For the text-containing cell, return its midpoint in (x, y) coordinate format. 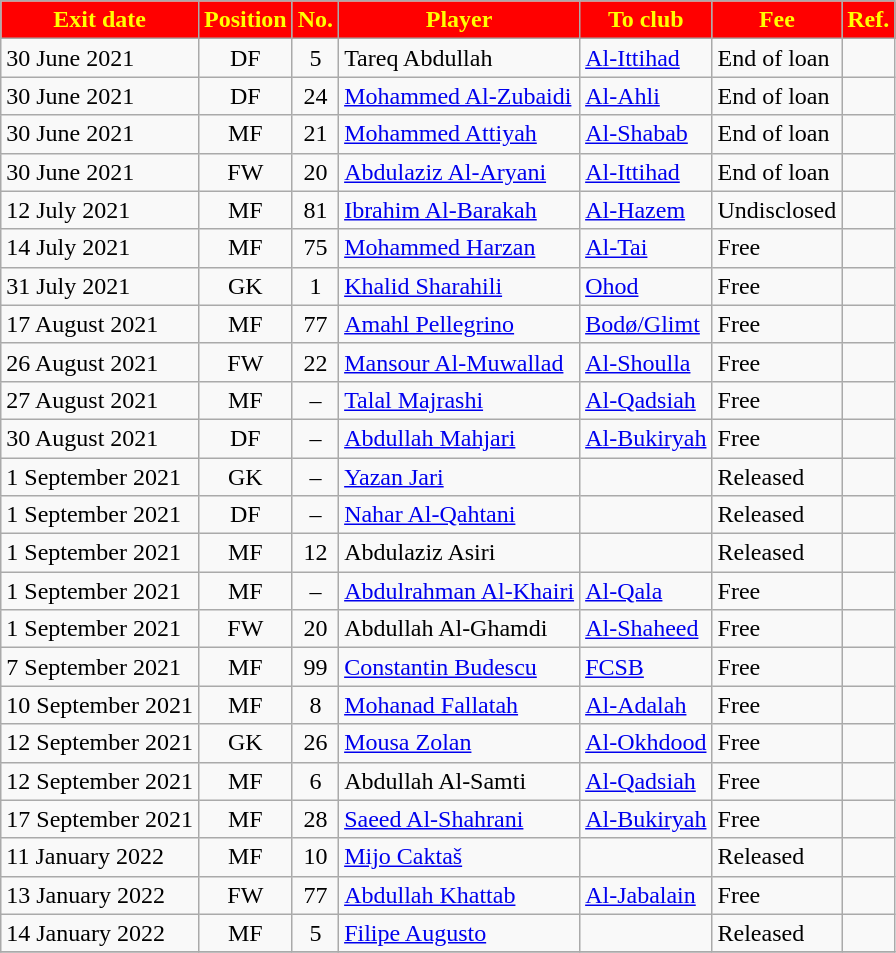
99 (315, 667)
Al-Shabab (646, 134)
75 (315, 248)
Mohammed Harzan (460, 248)
Al-Okhdood (646, 743)
Ohod (646, 286)
Constantin Budescu (460, 667)
Abdulaziz Asiri (460, 553)
22 (315, 362)
Mohanad Fallatah (460, 705)
Saeed Al-Shahrani (460, 819)
26 August 2021 (100, 362)
13 January 2022 (100, 895)
Al-Shoulla (646, 362)
Al-Shaheed (646, 629)
Amahl Pellegrino (460, 324)
Mousa Zolan (460, 743)
7 September 2021 (100, 667)
Undisclosed (777, 210)
Al-Hazem (646, 210)
14 July 2021 (100, 248)
No. (315, 20)
12 (315, 553)
FCSB (646, 667)
24 (315, 96)
Talal Majrashi (460, 400)
Khalid Sharahili (460, 286)
30 August 2021 (100, 438)
Ref. (868, 20)
31 July 2021 (100, 286)
17 August 2021 (100, 324)
Al-Qala (646, 591)
Filipe Augusto (460, 933)
10 September 2021 (100, 705)
12 July 2021 (100, 210)
14 January 2022 (100, 933)
Mohammed Attiyah (460, 134)
Yazan Jari (460, 477)
1 (315, 286)
8 (315, 705)
Abdullah Khattab (460, 895)
Abdullah Al-Ghamdi (460, 629)
Mijo Caktaš (460, 857)
17 September 2021 (100, 819)
11 January 2022 (100, 857)
Abdulaziz Al-Aryani (460, 172)
Al-Jabalain (646, 895)
Abdullah Mahjari (460, 438)
Player (460, 20)
Fee (777, 20)
Abdullah Al-Samti (460, 781)
Bodø/Glimt (646, 324)
21 (315, 134)
Al-Adalah (646, 705)
Mohammed Al-Zubaidi (460, 96)
26 (315, 743)
28 (315, 819)
Exit date (100, 20)
Tareq Abdullah (460, 58)
81 (315, 210)
27 August 2021 (100, 400)
Ibrahim Al-Barakah (460, 210)
Position (245, 20)
Abdulrahman Al-Khairi (460, 591)
Mansour Al-Muwallad (460, 362)
10 (315, 857)
6 (315, 781)
Al-Tai (646, 248)
Nahar Al-Qahtani (460, 515)
Al-Ahli (646, 96)
To club (646, 20)
